Determine the (X, Y) coordinate at the center of the cell enclosing the given text.  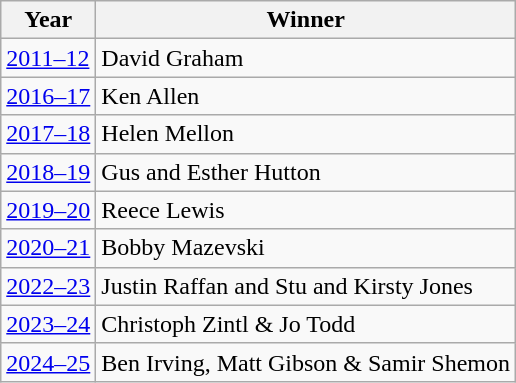
Bobby Mazevski (306, 248)
Year (48, 20)
Christoph Zintl & Jo Todd (306, 324)
2018–19 (48, 172)
Ken Allen (306, 96)
Justin Raffan and Stu and Kirsty Jones (306, 286)
Gus and Esther Hutton (306, 172)
Reece Lewis (306, 210)
2024–25 (48, 362)
David Graham (306, 58)
2017–18 (48, 134)
2023–24 (48, 324)
2019–20 (48, 210)
Winner (306, 20)
2016–17 (48, 96)
Helen Mellon (306, 134)
2011–12 (48, 58)
Ben Irving, Matt Gibson & Samir Shemon (306, 362)
2022–23 (48, 286)
2020–21 (48, 248)
